Return (x, y) of the center of cell containing provided text 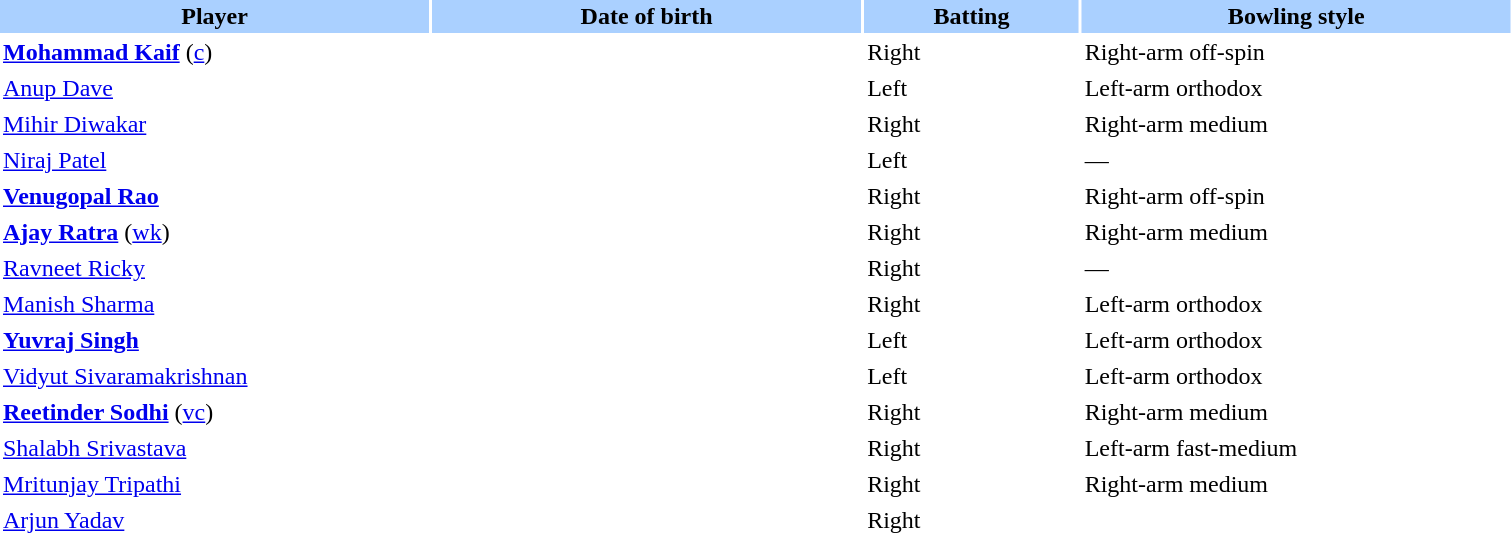
Player (214, 16)
Niraj Patel (214, 160)
Vidyut Sivaramakrishnan (214, 376)
Yuvraj Singh (214, 340)
Mohammad Kaif (c) (214, 52)
Left-arm fast-medium (1296, 448)
Ajay Ratra (wk) (214, 232)
Mritunjay Tripathi (214, 484)
Ravneet Ricky (214, 268)
Venugopal Rao (214, 196)
Mihir Diwakar (214, 124)
Date of birth (646, 16)
Batting (972, 16)
Reetinder Sodhi (vc) (214, 412)
Anup Dave (214, 88)
Manish Sharma (214, 304)
Shalabh Srivastava (214, 448)
Bowling style (1296, 16)
